Scan for the cell matching the given text and deliver its [x, y] coordinate at center. 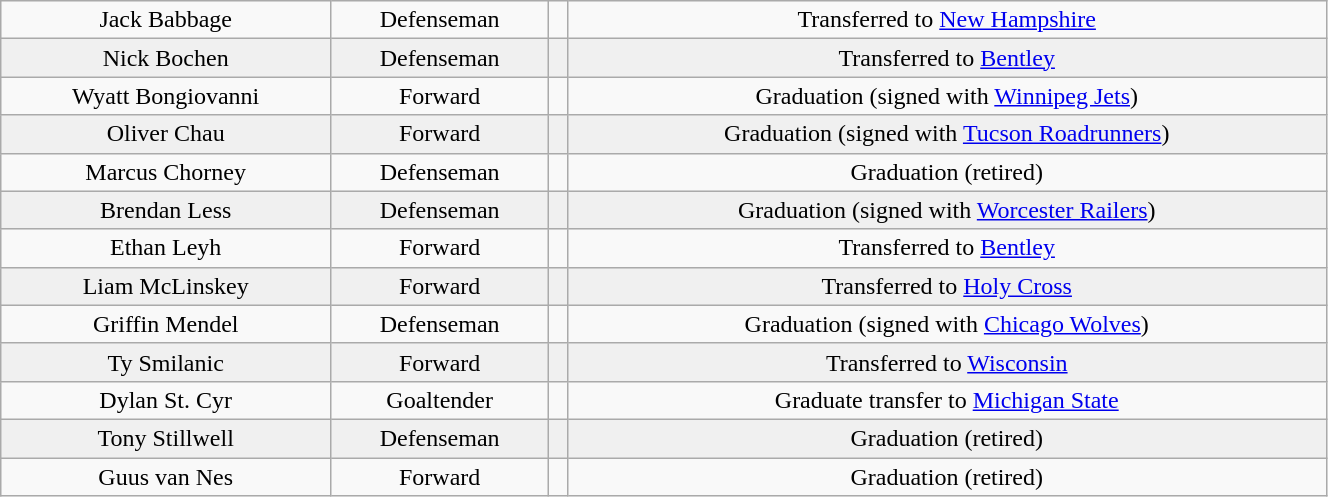
Graduation (signed with Chicago Wolves) [946, 324]
Guus van Nes [166, 477]
Jack Babbage [166, 20]
Ethan Leyh [166, 248]
Dylan St. Cyr [166, 400]
Griffin Mendel [166, 324]
Nick Bochen [166, 58]
Transferred to New Hampshire [946, 20]
Brendan Less [166, 210]
Tony Stillwell [166, 438]
Oliver Chau [166, 134]
Transferred to Holy Cross [946, 286]
Goaltender [440, 400]
Marcus Chorney [166, 172]
Graduate transfer to Michigan State [946, 400]
Graduation (signed with Worcester Railers) [946, 210]
Transferred to Wisconsin [946, 362]
Liam McLinskey [166, 286]
Ty Smilanic [166, 362]
Graduation (signed with Tucson Roadrunners) [946, 134]
Graduation (signed with Winnipeg Jets) [946, 96]
Wyatt Bongiovanni [166, 96]
